Extract the [X, Y] coordinate from the center of the cell holding the provided text.  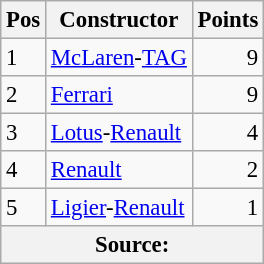
5 [24, 208]
Lotus-Renault [120, 133]
Ligier-Renault [120, 208]
Constructor [120, 20]
Source: [132, 245]
Points [228, 20]
Ferrari [120, 95]
McLaren-TAG [120, 58]
Renault [120, 170]
3 [24, 133]
Pos [24, 20]
